Locate the cell with the specified text and output its (X, Y) center coordinate. 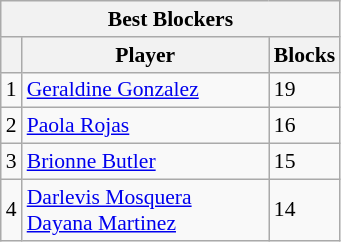
Brionne Butler (146, 162)
2 (12, 126)
19 (304, 90)
Blocks (304, 55)
Darlevis Mosquera Dayana Martinez (146, 210)
Paola Rojas (146, 126)
16 (304, 126)
Player (146, 55)
14 (304, 210)
4 (12, 210)
Best Blockers (170, 19)
Geraldine Gonzalez (146, 90)
3 (12, 162)
1 (12, 90)
15 (304, 162)
